Locate the cell with the specified text and output its (x, y) center coordinate. 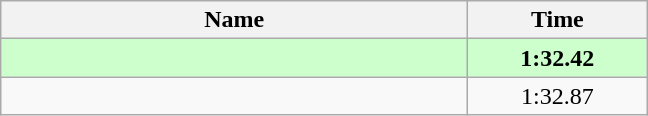
1:32.87 (558, 96)
Time (558, 20)
1:32.42 (558, 58)
Name (234, 20)
